Determine the [X, Y] coordinate at the center of the cell enclosing the given text.  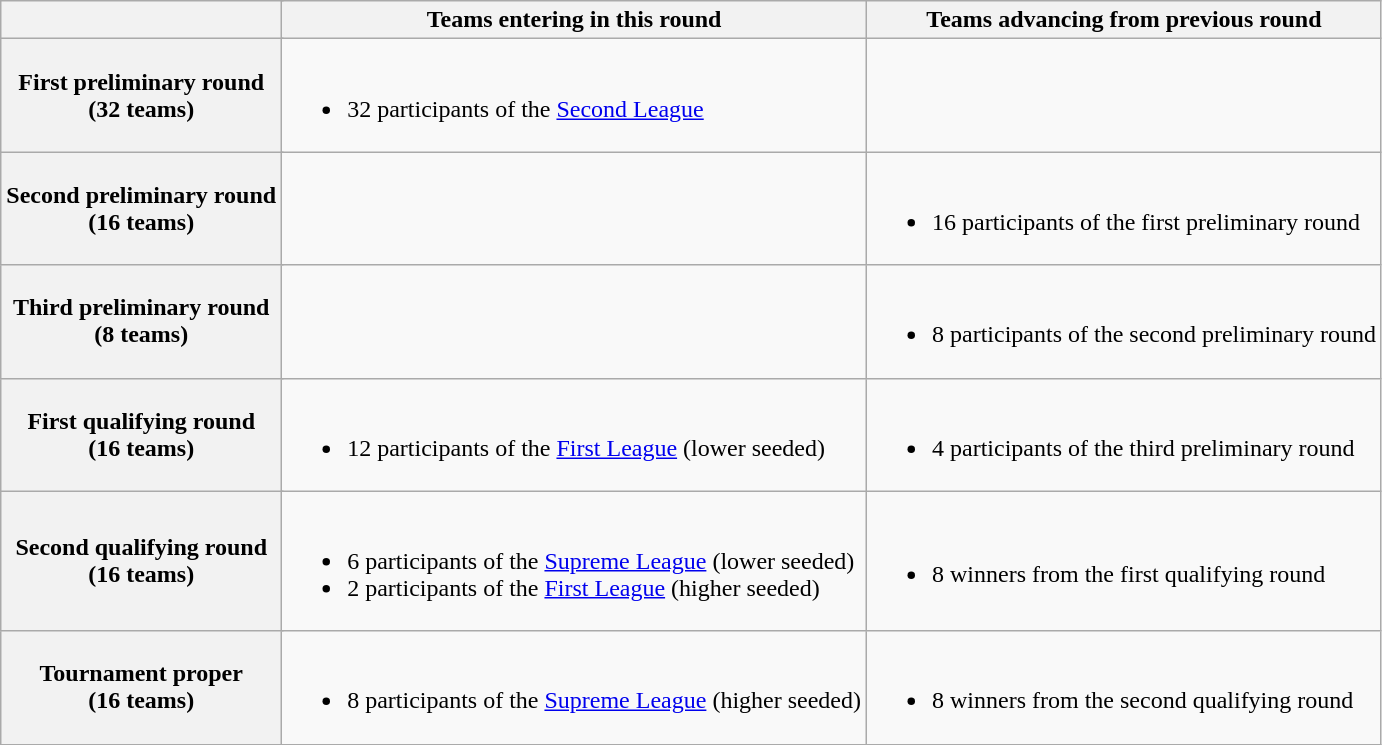
16 participants of the first preliminary round [1124, 208]
Teams entering in this round [574, 20]
8 participants of the Supreme League (higher seeded) [574, 688]
First preliminary round (32 teams) [142, 96]
Second qualifying round (16 teams) [142, 561]
8 participants of the second preliminary round [1124, 322]
6 participants of the Supreme League (lower seeded)2 participants of the First League (higher seeded) [574, 561]
32 participants of the Second League [574, 96]
8 winners from the first qualifying round [1124, 561]
4 participants of the third preliminary round [1124, 434]
12 participants of the First League (lower seeded) [574, 434]
8 winners from the second qualifying round [1124, 688]
Tournament proper (16 teams) [142, 688]
Teams advancing from previous round [1124, 20]
Second preliminary round (16 teams) [142, 208]
Third preliminary round (8 teams) [142, 322]
First qualifying round (16 teams) [142, 434]
